Extract the [x, y] coordinate from the center of the cell holding the provided text.  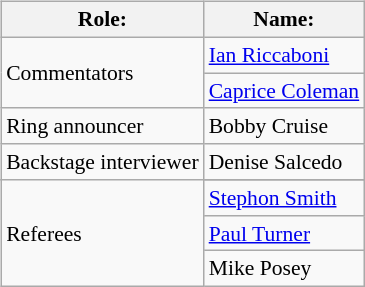
Ring announcer [102, 126]
Ian Riccaboni [284, 55]
Role: [102, 20]
Name: [284, 20]
Caprice Coleman [284, 91]
Commentators [102, 72]
Backstage interviewer [102, 162]
Referees [102, 234]
Paul Turner [284, 233]
Mike Posey [284, 269]
Stephon Smith [284, 198]
Bobby Cruise [284, 126]
Denise Salcedo [284, 162]
